Identify which cell holds the provided text, then report its [X, Y] central coordinate. 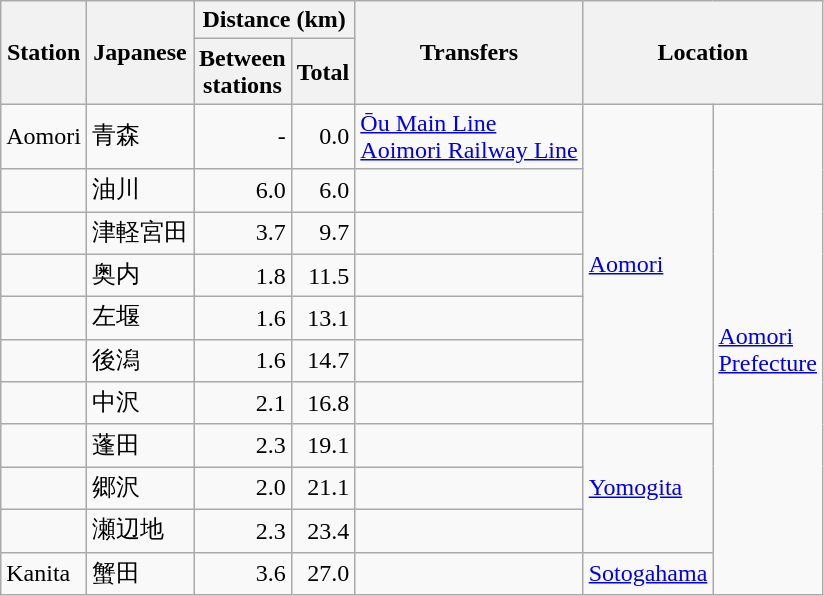
AomoriPrefecture [768, 350]
Yomogita [648, 488]
- [243, 136]
9.7 [323, 234]
2.0 [243, 488]
Location [702, 52]
瀬辺地 [140, 530]
中沢 [140, 404]
13.1 [323, 318]
後潟 [140, 360]
Distance (km) [274, 20]
21.1 [323, 488]
2.1 [243, 404]
青森 [140, 136]
3.7 [243, 234]
3.6 [243, 574]
左堰 [140, 318]
27.0 [323, 574]
油川 [140, 190]
1.8 [243, 276]
Kanita [44, 574]
蟹田 [140, 574]
Station [44, 52]
16.8 [323, 404]
14.7 [323, 360]
Ōu Main LineAoimori Railway Line [469, 136]
Japanese [140, 52]
郷沢 [140, 488]
11.5 [323, 276]
23.4 [323, 530]
奥内 [140, 276]
19.1 [323, 446]
Total [323, 72]
津軽宮田 [140, 234]
蓬田 [140, 446]
0.0 [323, 136]
Betweenstations [243, 72]
Sotogahama [648, 574]
Transfers [469, 52]
